From the cell containing the given text, extract its center point as (x, y) coordinate. 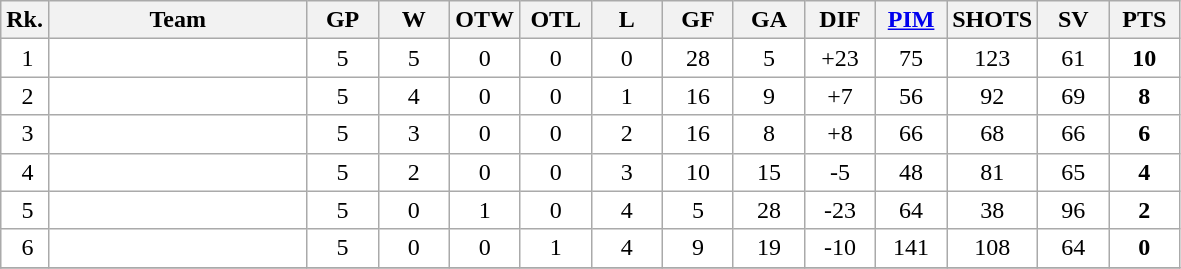
108 (992, 248)
92 (992, 96)
SHOTS (992, 20)
-23 (840, 210)
W (414, 20)
SV (1074, 20)
15 (768, 172)
PTS (1144, 20)
141 (912, 248)
38 (992, 210)
96 (1074, 210)
+8 (840, 134)
123 (992, 58)
-5 (840, 172)
OTW (484, 20)
Rk. (25, 20)
OTL (556, 20)
75 (912, 58)
GP (342, 20)
61 (1074, 58)
L (626, 20)
19 (768, 248)
68 (992, 134)
-10 (840, 248)
56 (912, 96)
GA (768, 20)
PIM (912, 20)
65 (1074, 172)
DIF (840, 20)
48 (912, 172)
+7 (840, 96)
+23 (840, 58)
69 (1074, 96)
GF (698, 20)
81 (992, 172)
Team (178, 20)
